From the cell containing the given text, extract its center point as [X, Y] coordinate. 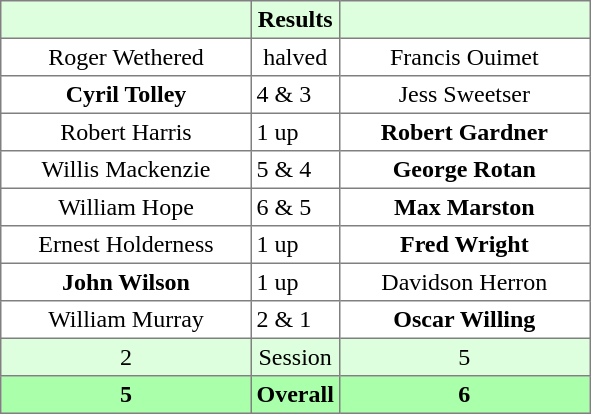
5 & 4 [295, 170]
Ernest Holderness [126, 245]
Robert Gardner [464, 132]
Max Marston [464, 207]
Robert Harris [126, 132]
2 [126, 357]
William Hope [126, 207]
George Rotan [464, 170]
Jess Sweetser [464, 95]
6 & 5 [295, 207]
4 & 3 [295, 95]
Results [295, 20]
John Wilson [126, 282]
Willis Mackenzie [126, 170]
Overall [295, 395]
Session [295, 357]
Roger Wethered [126, 57]
Cyril Tolley [126, 95]
Francis Ouimet [464, 57]
2 & 1 [295, 320]
William Murray [126, 320]
Fred Wright [464, 245]
6 [464, 395]
Oscar Willing [464, 320]
halved [295, 57]
Davidson Herron [464, 282]
